Scan for the cell matching the given text and deliver its [X, Y] coordinate at center. 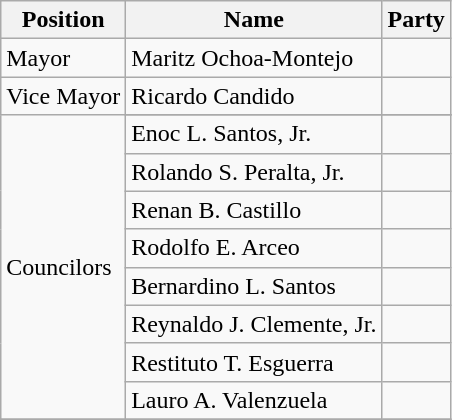
Enoc L. Santos, Jr. [254, 134]
Party [416, 20]
Name [254, 20]
Renan B. Castillo [254, 210]
Rodolfo E. Arceo [254, 248]
Restituto T. Esguerra [254, 362]
Ricardo Candido [254, 96]
Mayor [64, 58]
Councilors [64, 267]
Vice Mayor [64, 96]
Lauro A. Valenzuela [254, 400]
Maritz Ochoa-Montejo [254, 58]
Reynaldo J. Clemente, Jr. [254, 324]
Position [64, 20]
Bernardino L. Santos [254, 286]
Rolando S. Peralta, Jr. [254, 172]
